Identify which cell holds the provided text, then report its [X, Y] central coordinate. 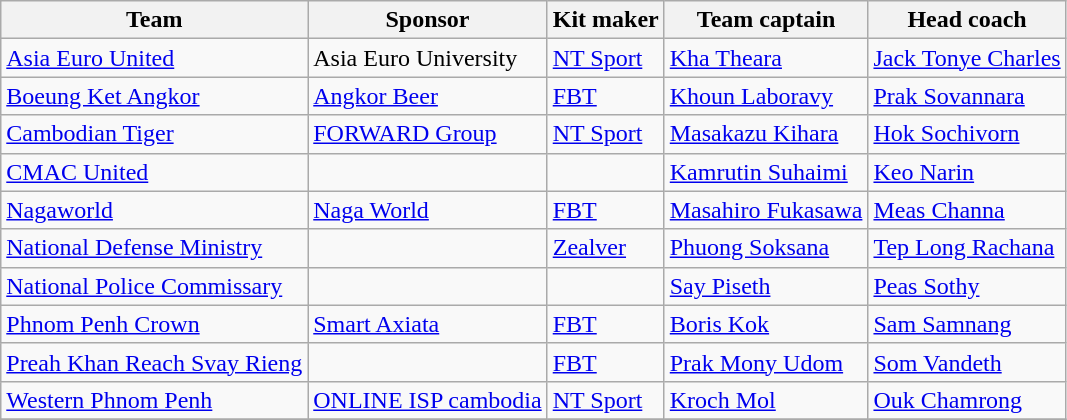
Team captain [766, 20]
Naga World [428, 210]
Smart Axiata [428, 324]
Masahiro Fukasawa [766, 210]
Kit maker [606, 20]
Preah Khan Reach Svay Rieng [154, 362]
Jack Tonye Charles [967, 58]
Kha Theara [766, 58]
Cambodian Tiger [154, 134]
Sponsor [428, 20]
Khoun Laboravy [766, 96]
Zealver [606, 248]
ONLINE ISP cambodia [428, 400]
National Police Commissary [154, 286]
Prak Sovannara [967, 96]
Kamrutin Suhaimi [766, 172]
Peas Sothy [967, 286]
Ouk Chamrong [967, 400]
CMAC United [154, 172]
Meas Channa [967, 210]
Phnom Penh Crown [154, 324]
Nagaworld [154, 210]
FORWARD Group [428, 134]
Angkor Beer [428, 96]
Head coach [967, 20]
Asia Euro University [428, 58]
Kroch Mol [766, 400]
Som Vandeth [967, 362]
Say Piseth [766, 286]
National Defense Ministry [154, 248]
Tep Long Rachana [967, 248]
Boris Kok [766, 324]
Sam Samnang [967, 324]
Hok Sochivorn [967, 134]
Team [154, 20]
Masakazu Kihara [766, 134]
Phuong Soksana [766, 248]
Keo Narin [967, 172]
Boeung Ket Angkor [154, 96]
Prak Mony Udom [766, 362]
Asia Euro United [154, 58]
Western Phnom Penh [154, 400]
